Detect which cell encompasses the target text, then output its [X, Y] center coordinate. 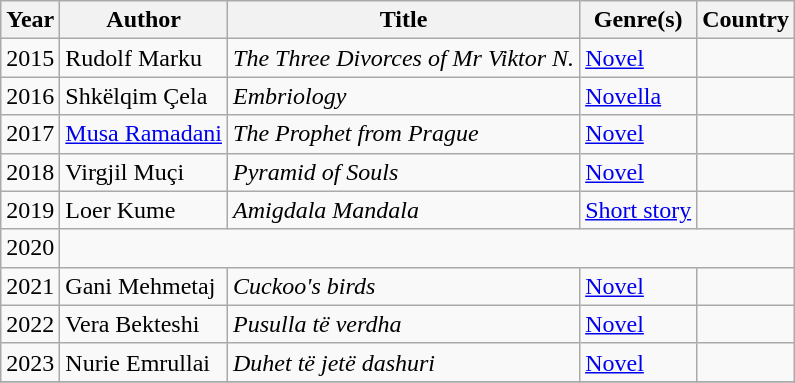
Cuckoo's birds [404, 286]
2016 [30, 96]
Rudolf Marku [144, 58]
Author [144, 20]
Gani Mehmetaj [144, 286]
Duhet të jetë dashuri [404, 362]
2015 [30, 58]
The Three Divorces of Mr Viktor N. [404, 58]
Novella [638, 96]
Vera Bekteshi [144, 324]
Musa Ramadani [144, 134]
Pyramid of Souls [404, 172]
2022 [30, 324]
2021 [30, 286]
Title [404, 20]
Country [746, 20]
2018 [30, 172]
Short story [638, 210]
Amigdala Mandala [404, 210]
2017 [30, 134]
Shkëlqim Çela [144, 96]
2020 [30, 248]
Virgjil Muçi [144, 172]
2023 [30, 362]
Nurie Emrullai [144, 362]
Genre(s) [638, 20]
Loer Kume [144, 210]
The Prophet from Prague [404, 134]
2019 [30, 210]
Embriology [404, 96]
Pusulla të verdha [404, 324]
Year [30, 20]
